From the cell containing the given text, extract its center point as [x, y] coordinate. 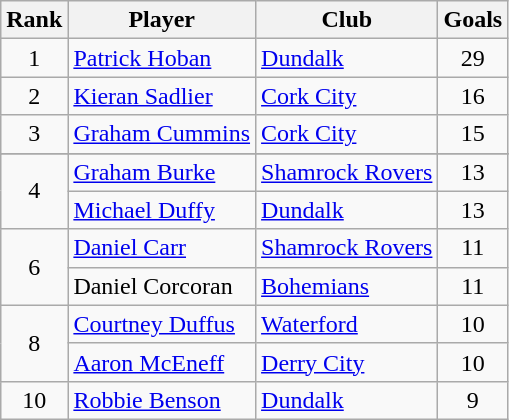
1 [34, 58]
9 [473, 400]
Goals [473, 20]
29 [473, 58]
Michael Duffy [162, 210]
Player [162, 20]
Waterford [347, 324]
Daniel Corcoran [162, 286]
6 [34, 267]
Courtney Duffus [162, 324]
Club [347, 20]
16 [473, 96]
4 [34, 191]
Aaron McEneff [162, 362]
Kieran Sadlier [162, 96]
Patrick Hoban [162, 58]
Bohemians [347, 286]
Graham Burke [162, 172]
2 [34, 96]
Daniel Carr [162, 248]
15 [473, 134]
3 [34, 134]
Rank [34, 20]
Robbie Benson [162, 400]
Graham Cummins [162, 134]
Derry City [347, 362]
8 [34, 343]
